Output the (x, y) coordinate of the center of the cell containing the given text.  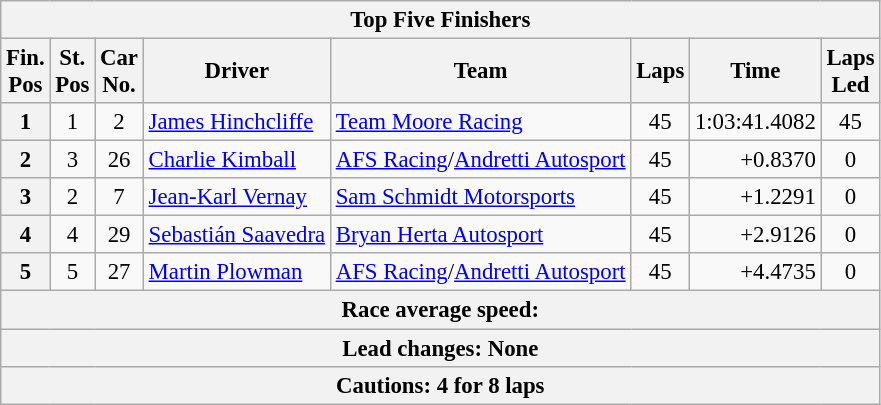
1:03:41.4082 (756, 122)
+2.9126 (756, 235)
26 (120, 160)
Team Moore Racing (480, 122)
7 (120, 197)
Sam Schmidt Motorsports (480, 197)
+0.8370 (756, 160)
Jean-Karl Vernay (236, 197)
Time (756, 72)
LapsLed (850, 72)
29 (120, 235)
Martin Plowman (236, 273)
Laps (660, 72)
27 (120, 273)
+4.4735 (756, 273)
Sebastián Saavedra (236, 235)
St.Pos (72, 72)
James Hinchcliffe (236, 122)
Fin.Pos (26, 72)
Driver (236, 72)
Bryan Herta Autosport (480, 235)
+1.2291 (756, 197)
Lead changes: None (440, 348)
Top Five Finishers (440, 20)
Team (480, 72)
Race average speed: (440, 310)
Charlie Kimball (236, 160)
Cautions: 4 for 8 laps (440, 385)
CarNo. (120, 72)
